From the cell containing the given text, extract its center point as (X, Y) coordinate. 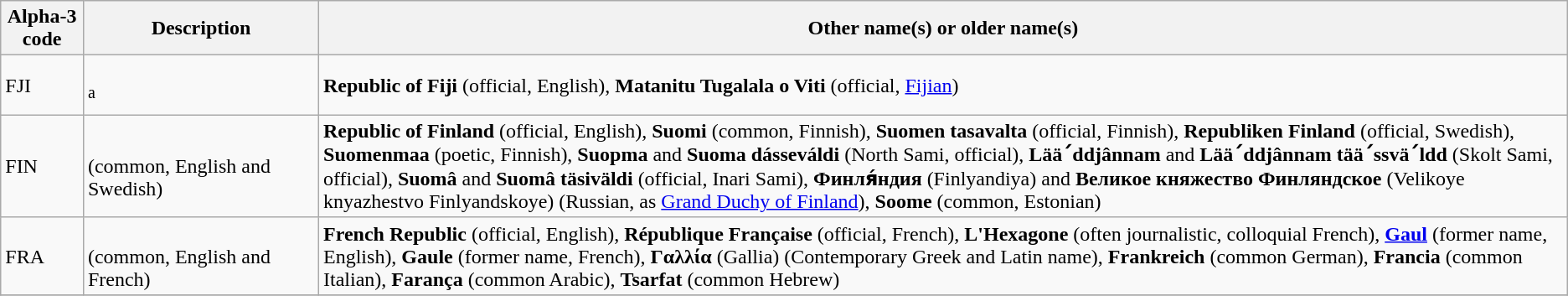
Description (201, 29)
a (201, 86)
Republic of Fiji (official, English), Matanitu Tugalala o Viti (official, Fijian) (943, 86)
Other name(s) or older name(s) (943, 29)
FRA (42, 256)
(common, English and French) (201, 256)
Alpha-3 code (42, 29)
FIN (42, 166)
(common, English and Swedish) (201, 166)
FJI (42, 86)
